Return the (X, Y) coordinate for the center point of the cell that contains the specified text.  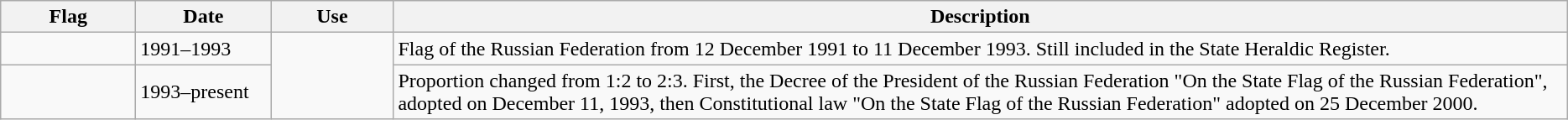
Flag of the Russian Federation from 12 December 1991 to 11 December 1993. Still included in the State Heraldic Register. (980, 49)
Use (332, 17)
1991–1993 (203, 49)
1993–present (203, 92)
Description (980, 17)
Date (203, 17)
Flag (69, 17)
